Pinpoint the cell where the given text exists, returning its (X, Y) midpoint coordinate. 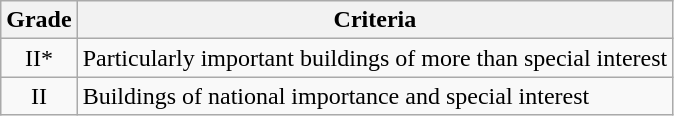
Criteria (375, 20)
II* (39, 58)
II (39, 96)
Buildings of national importance and special interest (375, 96)
Grade (39, 20)
Particularly important buildings of more than special interest (375, 58)
